Search for the cell housing the specified text and yield its (X, Y) center coordinate. 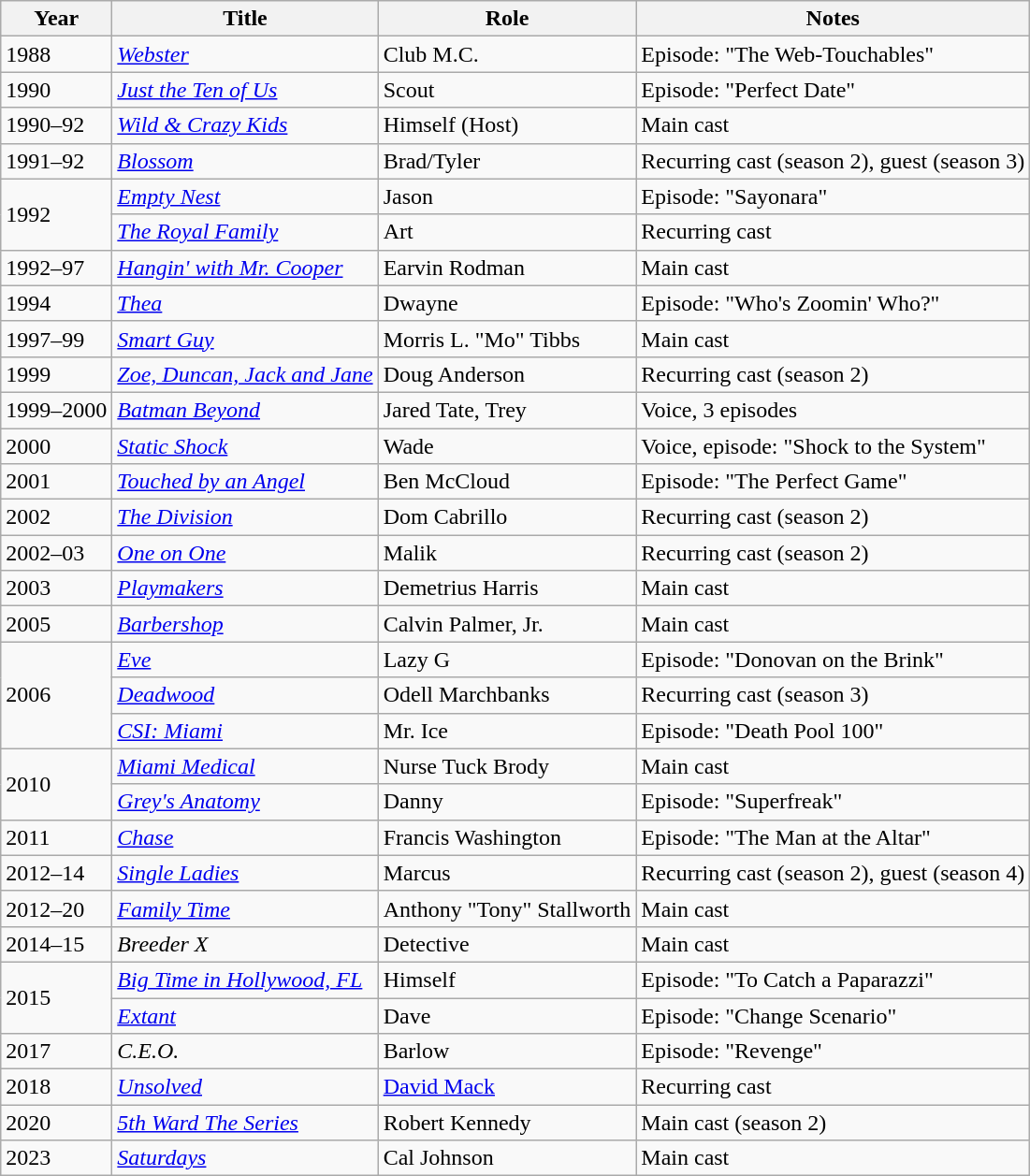
Dave (507, 1015)
2010 (56, 784)
Just the Ten of Us (245, 90)
One on One (245, 553)
2006 (56, 695)
Smart Guy (245, 339)
Recurring cast (season 2), guest (season 3) (833, 161)
Episode: "The Perfect Game" (833, 482)
Year (56, 19)
Detective (507, 944)
Ben McCloud (507, 482)
Art (507, 232)
Club M.C. (507, 54)
Nurse Tuck Brody (507, 766)
Earvin Rodman (507, 268)
Dwayne (507, 303)
1999–2000 (56, 410)
Cal Johnson (507, 1158)
Episode: "Revenge" (833, 1052)
Thea (245, 303)
Webster (245, 54)
1990 (56, 90)
1992–97 (56, 268)
Eve (245, 660)
Episode: "The Man at the Altar" (833, 837)
Brad/Tyler (507, 161)
The Division (245, 517)
Jason (507, 196)
Voice, episode: "Shock to the System" (833, 446)
Barlow (507, 1052)
1992 (56, 214)
Title (245, 19)
David Mack (507, 1087)
1988 (56, 54)
Francis Washington (507, 837)
Marcus (507, 873)
Saturdays (245, 1158)
1991–92 (56, 161)
2002 (56, 517)
5th Ward The Series (245, 1123)
Extant (245, 1015)
Demetrius Harris (507, 588)
Blossom (245, 161)
2023 (56, 1158)
Episode: "Perfect Date" (833, 90)
Role (507, 19)
Episode: "The Web-Touchables" (833, 54)
Danny (507, 802)
Episode: "Who's Zoomin' Who?" (833, 303)
Touched by an Angel (245, 482)
Deadwood (245, 695)
Lazy G (507, 660)
2012–20 (56, 908)
2017 (56, 1052)
CSI: Miami (245, 731)
Batman Beyond (245, 410)
Scout (507, 90)
Anthony "Tony" Stallworth (507, 908)
Big Time in Hollywood, FL (245, 980)
Family Time (245, 908)
2002–03 (56, 553)
Playmakers (245, 588)
Main cast (season 2) (833, 1123)
1999 (56, 374)
1994 (56, 303)
Notes (833, 19)
2001 (56, 482)
Unsolved (245, 1087)
Malik (507, 553)
Grey's Anatomy (245, 802)
1997–99 (56, 339)
Episode: "Change Scenario" (833, 1015)
2020 (56, 1123)
Breeder X (245, 944)
2000 (56, 446)
Himself (507, 980)
Episode: "To Catch a Paparazzi" (833, 980)
2014–15 (56, 944)
Recurring cast (season 3) (833, 695)
Barbershop (245, 624)
Morris L. "Mo" Tibbs (507, 339)
Voice, 3 episodes (833, 410)
Zoe, Duncan, Jack and Jane (245, 374)
Single Ladies (245, 873)
Himself (Host) (507, 125)
2003 (56, 588)
Jared Tate, Trey (507, 410)
Doug Anderson (507, 374)
The Royal Family (245, 232)
Empty Nest (245, 196)
2005 (56, 624)
2012–14 (56, 873)
Static Shock (245, 446)
Wild & Crazy Kids (245, 125)
1990–92 (56, 125)
Recurring cast (season 2), guest (season 4) (833, 873)
Robert Kennedy (507, 1123)
Mr. Ice (507, 731)
Dom Cabrillo (507, 517)
Calvin Palmer, Jr. (507, 624)
Episode: "Superfreak" (833, 802)
Miami Medical (245, 766)
Episode: "Donovan on the Brink" (833, 660)
Episode: "Sayonara" (833, 196)
Chase (245, 837)
Wade (507, 446)
2015 (56, 997)
2018 (56, 1087)
Odell Marchbanks (507, 695)
2011 (56, 837)
Hangin' with Mr. Cooper (245, 268)
Episode: "Death Pool 100" (833, 731)
C.E.O. (245, 1052)
